Identify which cell holds the provided text, then report its [x, y] central coordinate. 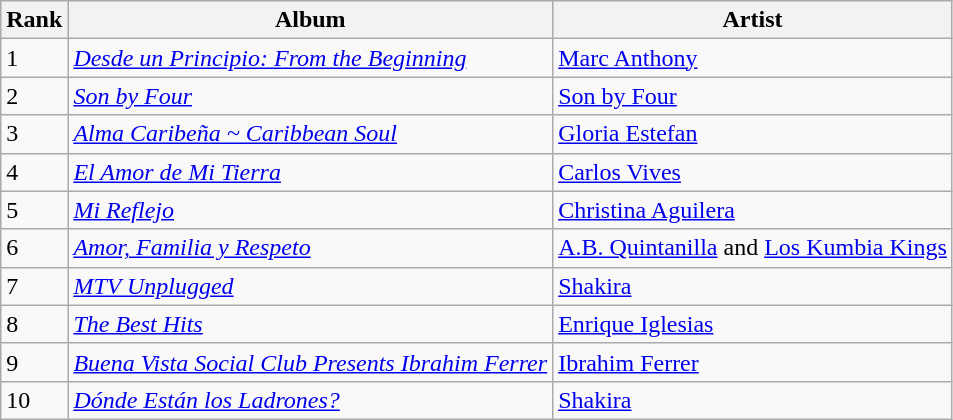
3 [34, 134]
MTV Unplugged [310, 286]
Buena Vista Social Club Presents Ibrahim Ferrer [310, 362]
A.B. Quintanilla and Los Kumbia Kings [753, 248]
10 [34, 400]
Rank [34, 20]
Amor, Familia y Respeto [310, 248]
Ibrahim Ferrer [753, 362]
4 [34, 172]
7 [34, 286]
Christina Aguilera [753, 210]
Enrique Iglesias [753, 324]
9 [34, 362]
6 [34, 248]
Desde un Principio: From the Beginning [310, 58]
Album [310, 20]
Marc Anthony [753, 58]
El Amor de Mi Tierra [310, 172]
1 [34, 58]
8 [34, 324]
Carlos Vives [753, 172]
The Best Hits [310, 324]
Mi Reflejo [310, 210]
5 [34, 210]
2 [34, 96]
Alma Caribeña ~ Caribbean Soul [310, 134]
Dónde Están los Ladrones? [310, 400]
Artist [753, 20]
Gloria Estefan [753, 134]
